Capture the cell that displays the provided text and extract its (x, y) central coordinate. 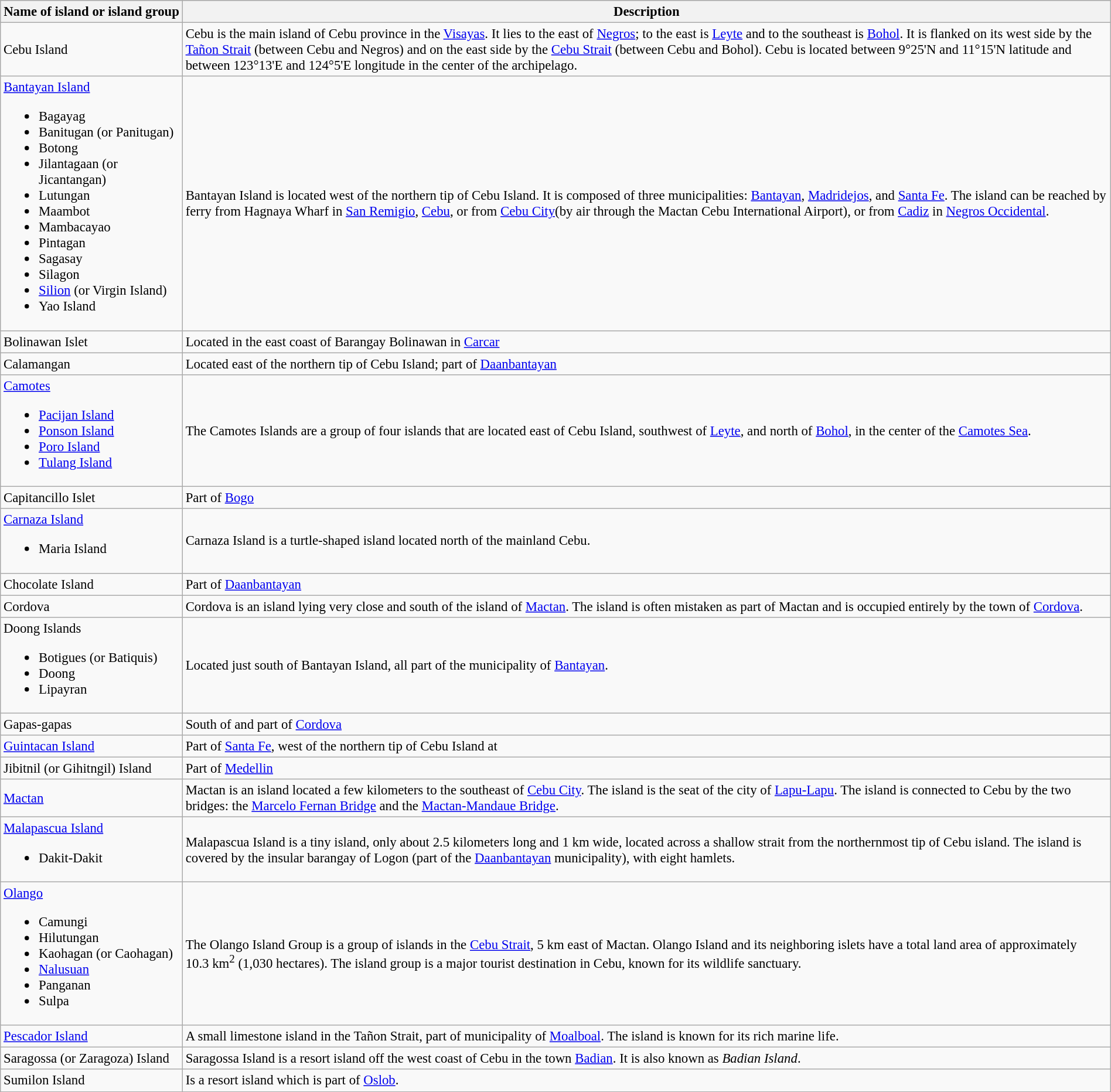
Carnaza IslandMaria Island (91, 541)
Bolinawan Islet (91, 342)
South of and part of Cordova (646, 725)
Chocolate Island (91, 584)
Cordova (91, 606)
Mactan (91, 798)
Description (646, 12)
A small limestone island in the Tañon Strait, part of municipality of Moalboal. The island is known for its rich marine life. (646, 1036)
Doong IslandsBotigues (or Batiquis)DoongLipayran (91, 665)
Carnaza Island is a turtle-shaped island located north of the mainland Cebu. (646, 541)
Located east of the northern tip of Cebu Island; part of Daanbantayan (646, 364)
CamotesPacijan IslandPonson IslandPoro IslandTulang Island (91, 430)
Saragossa Island is a resort island off the west coast of Cebu in the town Badian. It is also known as Badian Island. (646, 1059)
Is a resort island which is part of Oslob. (646, 1080)
Located just south of Bantayan Island, all part of the municipality of Bantayan. (646, 665)
Name of island or island group (91, 12)
Calamangan (91, 364)
Part of Daanbantayan (646, 584)
Part of Medellin (646, 769)
OlangoCamungiHilutunganKaohagan (or Caohagan)NalusuanPangananSulpa (91, 954)
Saragossa (or Zaragoza) Island (91, 1059)
Malapascua IslandDakit-Dakit (91, 849)
Sumilon Island (91, 1080)
Guintacan Island (91, 746)
Part of Santa Fe, west of the northern tip of Cebu Island at (646, 746)
Jibitnil (or Gihitngil) Island (91, 769)
Gapas-gapas (91, 725)
Located in the east coast of Barangay Bolinawan in Carcar (646, 342)
Cebu Island (91, 49)
Pescador Island (91, 1036)
Capitancillo Islet (91, 497)
Part of Bogo (646, 497)
